Return (x, y) of the center of cell containing provided text 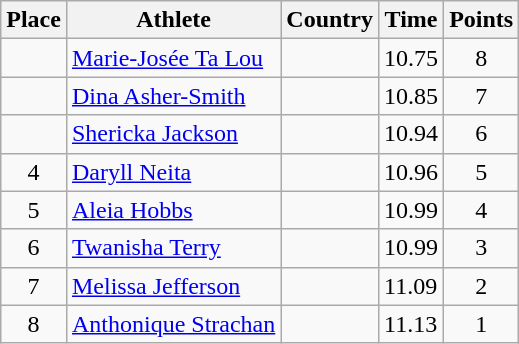
Athlete (173, 20)
Points (482, 20)
Aleia Hobbs (173, 210)
2 (482, 286)
Melissa Jefferson (173, 286)
10.85 (412, 96)
Daryll Neita (173, 172)
10.94 (412, 134)
11.13 (412, 324)
Marie-Josée Ta Lou (173, 58)
Dina Asher-Smith (173, 96)
3 (482, 248)
10.96 (412, 172)
10.75 (412, 58)
11.09 (412, 286)
Anthonique Strachan (173, 324)
Time (412, 20)
1 (482, 324)
Country (330, 20)
Place (34, 20)
Twanisha Terry (173, 248)
Shericka Jackson (173, 134)
